Extract the (x, y) coordinate from the center of the cell holding the provided text.  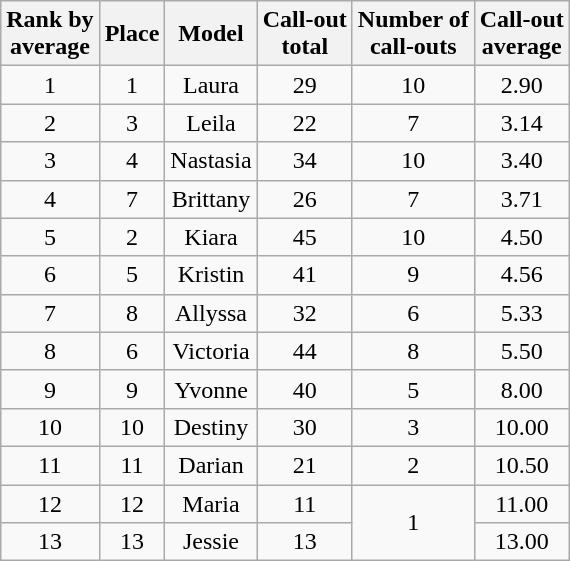
45 (304, 237)
44 (304, 351)
2.90 (522, 85)
Jessie (211, 542)
Call-outtotal (304, 34)
34 (304, 161)
29 (304, 85)
Number ofcall-outs (413, 34)
Maria (211, 503)
Model (211, 34)
13.00 (522, 542)
Kiara (211, 237)
Laura (211, 85)
21 (304, 465)
41 (304, 275)
11.00 (522, 503)
Nastasia (211, 161)
3.71 (522, 199)
32 (304, 313)
5.33 (522, 313)
Leila (211, 123)
5.50 (522, 351)
22 (304, 123)
Victoria (211, 351)
3.14 (522, 123)
Brittany (211, 199)
26 (304, 199)
10.00 (522, 427)
30 (304, 427)
Rank byaverage (50, 34)
Yvonne (211, 389)
Allyssa (211, 313)
Call-outaverage (522, 34)
Kristin (211, 275)
4.56 (522, 275)
4.50 (522, 237)
10.50 (522, 465)
8.00 (522, 389)
40 (304, 389)
3.40 (522, 161)
Destiny (211, 427)
Darian (211, 465)
Place (132, 34)
